Identify which cell holds the provided text, then report its (x, y) central coordinate. 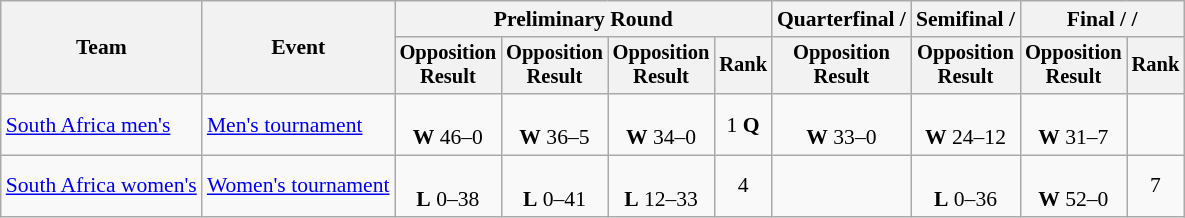
Men's tournament (298, 124)
Final / / (1102, 19)
Women's tournament (298, 186)
W 33–0 (842, 124)
Preliminary Round (584, 19)
L 0–36 (966, 186)
4 (743, 186)
W 31–7 (1074, 124)
1 Q (743, 124)
Event (298, 48)
W 46–0 (448, 124)
7 (1156, 186)
Team (102, 48)
South Africa women's (102, 186)
L 0–41 (554, 186)
W 24–12 (966, 124)
W 34–0 (662, 124)
W 52–0 (1074, 186)
L 0–38 (448, 186)
L 12–33 (662, 186)
Semifinal / (966, 19)
South Africa men's (102, 124)
Quarterfinal / (842, 19)
W 36–5 (554, 124)
